Return [x, y] of the center of cell containing provided text 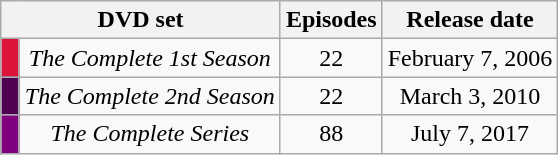
The Complete 2nd Season [150, 96]
July 7, 2017 [470, 134]
The Complete 1st Season [150, 58]
March 3, 2010 [470, 96]
DVD set [141, 20]
88 [331, 134]
The Complete Series [150, 134]
Release date [470, 20]
February 7, 2006 [470, 58]
Episodes [331, 20]
